Output the (x, y) coordinate of the center of the cell containing the given text.  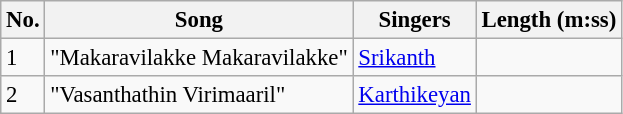
1 (23, 58)
No. (23, 20)
"Vasanthathin Virimaaril" (199, 95)
Singers (414, 20)
Length (m:ss) (548, 20)
Srikanth (414, 58)
Song (199, 20)
Karthikeyan (414, 95)
"Makaravilakke Makaravilakke" (199, 58)
2 (23, 95)
